Capture the cell that displays the provided text and extract its [x, y] central coordinate. 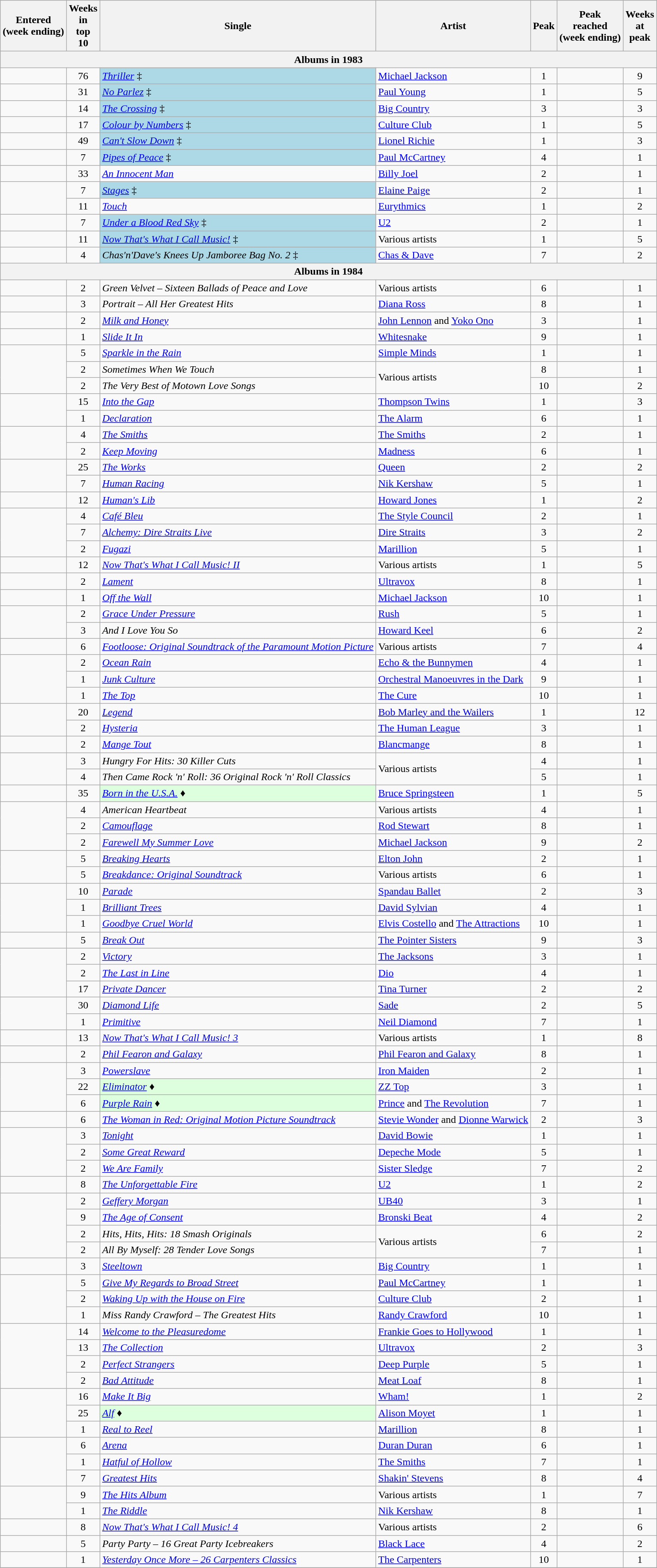
Steeltown [238, 1266]
Artist [453, 26]
Pipes of Peace ‡ [238, 157]
Shakin' Stevens [453, 1478]
Bad Attitude [238, 1380]
Greatest Hits [238, 1478]
Dio [453, 973]
The Human League [453, 728]
The Riddle [238, 1511]
The Woman in Red: Original Motion Picture Soundtrack [238, 1119]
Diana Ross [453, 304]
Make It Big [238, 1397]
Paul Young [453, 92]
Milk and Honey [238, 320]
Alchemy: Dire Straits Live [238, 533]
Stevie Wonder and Dionne Warwick [453, 1119]
Sometimes When We Touch [238, 369]
Dire Straits [453, 533]
Colour by Numbers ‡ [238, 125]
Miss Randy Crawford – The Greatest Hits [238, 1315]
Thriller ‡ [238, 76]
The Hits Album [238, 1494]
The Collection [238, 1348]
Chas'n'Dave's Knees Up Jamboree Bag No. 2 ‡ [238, 255]
Goodbye Cruel World [238, 924]
Howard Keel [453, 630]
American Heartbeat [238, 810]
Yesterday Once More – 26 Carpenters Classics [238, 1560]
Hatful of Hollow [238, 1462]
Stages ‡ [238, 190]
Lionel Richie [453, 141]
The Age of Consent [238, 1217]
Echo & the Bunnymen [453, 663]
The Top [238, 695]
Now That's What I Call Music! ‡ [238, 239]
Purple Rain ♦ [238, 1103]
Hysteria [238, 728]
Weeksintop10 [83, 26]
Elvis Costello and The Attractions [453, 924]
Legend [238, 712]
John Lennon and Yoko Ono [453, 320]
Keep Moving [238, 451]
Lament [238, 581]
30 [83, 1005]
Albums in 1983 [328, 60]
Blancmange [453, 744]
Depeche Mode [453, 1152]
16 [83, 1397]
Tonight [238, 1136]
Eurythmics [453, 206]
Peakreached (week ending) [590, 26]
Tina Turner [453, 989]
Some Great Reward [238, 1152]
Declaration [238, 418]
Can't Slow Down ‡ [238, 141]
Now That's What I Call Music! II [238, 565]
An Innocent Man [238, 174]
Bronski Beat [453, 1217]
Junk Culture [238, 679]
Frankie Goes to Hollywood [453, 1332]
Bruce Springsteen [453, 793]
The Carpenters [453, 1560]
Elaine Paige [453, 190]
Weeksatpeak [640, 26]
The Unforgettable Fire [238, 1185]
Give My Regards to Broad Street [238, 1282]
We Are Family [238, 1168]
David Bowie [453, 1136]
Farewell My Summer Love [238, 842]
Diamond Life [238, 1005]
UB40 [453, 1201]
ZZ Top [453, 1087]
Born in the U.S.A. ♦ [238, 793]
Iron Maiden [453, 1071]
Footloose: Original Soundtrack of the Paramount Motion Picture [238, 646]
David Sylvian [453, 907]
Peak [544, 26]
The Very Best of Motown Love Songs [238, 386]
Breakdance: Original Soundtrack [238, 875]
31 [83, 92]
All By Myself: 28 Tender Love Songs [238, 1250]
The Works [238, 467]
Billy Joel [453, 174]
Brilliant Trees [238, 907]
Madness [453, 451]
Fugazi [238, 549]
Primitive [238, 1022]
Café Bleu [238, 516]
Slide It In [238, 337]
Alison Moyet [453, 1413]
The Cure [453, 695]
Neil Diamond [453, 1022]
The Last in Line [238, 973]
Eliminator ♦ [238, 1087]
Randy Crawford [453, 1315]
Albums in 1984 [328, 272]
Sparkle in the Rain [238, 353]
Black Lace [453, 1544]
Prince and The Revolution [453, 1103]
Under a Blood Red Sky ‡ [238, 222]
Single [238, 26]
Simple Minds [453, 353]
Grace Under Pressure [238, 614]
No Parlez ‡ [238, 92]
Victory [238, 956]
Wham! [453, 1397]
Perfect Strangers [238, 1364]
Break Out [238, 940]
The Pointer Sisters [453, 940]
Arena [238, 1445]
Then Came Rock 'n' Roll: 36 Original Rock 'n' Roll Classics [238, 777]
Party Party – 16 Great Party Icebreakers [238, 1544]
Waking Up with the House on Fire [238, 1299]
The Jacksons [453, 956]
Off the Wall [238, 598]
Bob Marley and the Wailers [453, 712]
Geffery Morgan [238, 1201]
Now That's What I Call Music! 3 [238, 1038]
Human's Lib [238, 500]
Alf ♦ [238, 1413]
Parade [238, 891]
Powerslave [238, 1071]
Duran Duran [453, 1445]
33 [83, 174]
The Style Council [453, 516]
Touch [238, 206]
And I Love You So [238, 630]
49 [83, 141]
Real to Reel [238, 1429]
Queen [453, 467]
35 [83, 793]
Meat Loaf [453, 1380]
Welcome to the Pleasuredome [238, 1332]
Sister Sledge [453, 1168]
Hungry For Hits: 30 Killer Cuts [238, 760]
Portrait – All Her Greatest Hits [238, 304]
Howard Jones [453, 500]
20 [83, 712]
Orchestral Manoeuvres in the Dark [453, 679]
Hits, Hits, Hits: 18 Smash Originals [238, 1233]
Breaking Hearts [238, 859]
Rod Stewart [453, 826]
15 [83, 402]
Thompson Twins [453, 402]
Spandau Ballet [453, 891]
Whitesnake [453, 337]
The Crossing ‡ [238, 108]
Chas & Dave [453, 255]
Into the Gap [238, 402]
Mange Tout [238, 744]
Rush [453, 614]
76 [83, 76]
Human Racing [238, 483]
Ocean Rain [238, 663]
22 [83, 1087]
Elton John [453, 859]
Green Velvet – Sixteen Ballads of Peace and Love [238, 288]
The Alarm [453, 418]
Sade [453, 1005]
Private Dancer [238, 989]
Camouflage [238, 826]
Now That's What I Call Music! 4 [238, 1527]
Entered (week ending) [33, 26]
Deep Purple [453, 1364]
